Return the (X, Y) coordinate for the center point of the cell that contains the specified text.  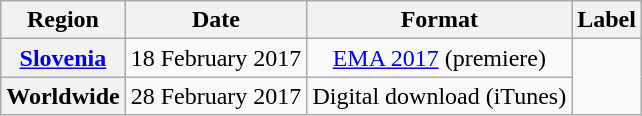
18 February 2017 (216, 58)
28 February 2017 (216, 96)
Date (216, 20)
Worldwide (63, 96)
EMA 2017 (premiere) (440, 58)
Region (63, 20)
Format (440, 20)
Label (607, 20)
Digital download (iTunes) (440, 96)
Slovenia (63, 58)
